Search for the cell housing the specified text and yield its (X, Y) center coordinate. 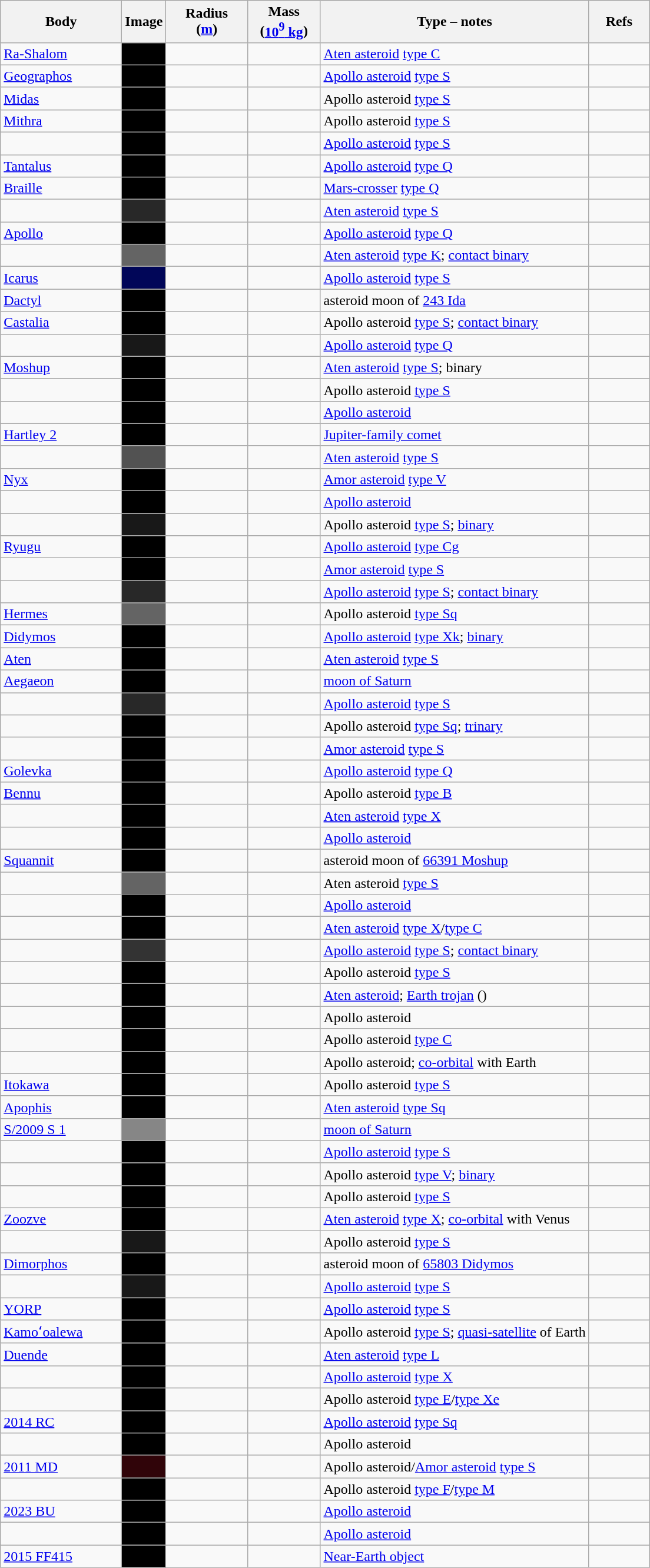
Aten asteroid type X/type C (455, 928)
Apollo asteroid type Xk; binary (455, 637)
Dactyl (61, 300)
Image (144, 22)
Aten asteroid type C (455, 54)
S/2009 S 1 (61, 1129)
Apollo asteroid type E/type Xe (455, 1400)
Apollo asteroid type Cg (455, 547)
Braille (61, 188)
Hartley 2 (61, 435)
Icarus (61, 278)
Kamoʻoalewa (61, 1332)
asteroid moon of 65803 Didymos (455, 1264)
Apollo (61, 233)
Hermes (61, 614)
Mars-crosser type Q (455, 188)
Mass(109 kg) (284, 22)
Tantalus (61, 166)
Geographos (61, 76)
2023 BU (61, 1511)
Apollo asteroid type B (455, 793)
Nyx (61, 479)
Aten asteroid type X (455, 816)
Apollo asteroid type Sq; trinary (455, 726)
Apollo asteroid type V; binary (455, 1174)
Apollo asteroid type C (455, 1040)
Aten asteroid type K; contact binary (455, 256)
Mithra (61, 121)
Near-Earth object (455, 1556)
Moshup (61, 367)
Midas (61, 98)
Radius(m) (207, 22)
asteroid moon of 66391 Moshup (455, 861)
asteroid moon of 243 Ida (455, 300)
Ryugu (61, 547)
Zoozve (61, 1219)
Body (61, 22)
Aten asteroid; Earth trojan () (455, 995)
Apollo asteroid/Amor asteroid type S (455, 1467)
Duende (61, 1354)
Apollo asteroid; co-orbital with Earth (455, 1062)
Ra-Shalom (61, 54)
Type – notes (455, 22)
2011 MD (61, 1467)
Amor asteroid type V (455, 479)
Apollo asteroid type X (455, 1377)
Golevka (61, 771)
Refs (619, 22)
2015 FF415 (61, 1556)
Didymos (61, 637)
Aten asteroid type S; binary (455, 367)
Itokawa (61, 1085)
Squannit (61, 861)
YORP (61, 1309)
Apollo asteroid type S; quasi-satellite of Earth (455, 1332)
Apollo asteroid type S; binary (455, 525)
Dimorphos (61, 1264)
Aten (61, 659)
Bennu (61, 793)
Aten asteroid type L (455, 1354)
Aegaeon (61, 681)
Castalia (61, 323)
Jupiter-family comet (455, 435)
Aten asteroid type X; co-orbital with Venus (455, 1219)
2014 RC (61, 1422)
Apollo asteroid type F/type M (455, 1489)
Aten asteroid type Sq (455, 1107)
Apophis (61, 1107)
